Return [X, Y] of the center of cell containing provided text 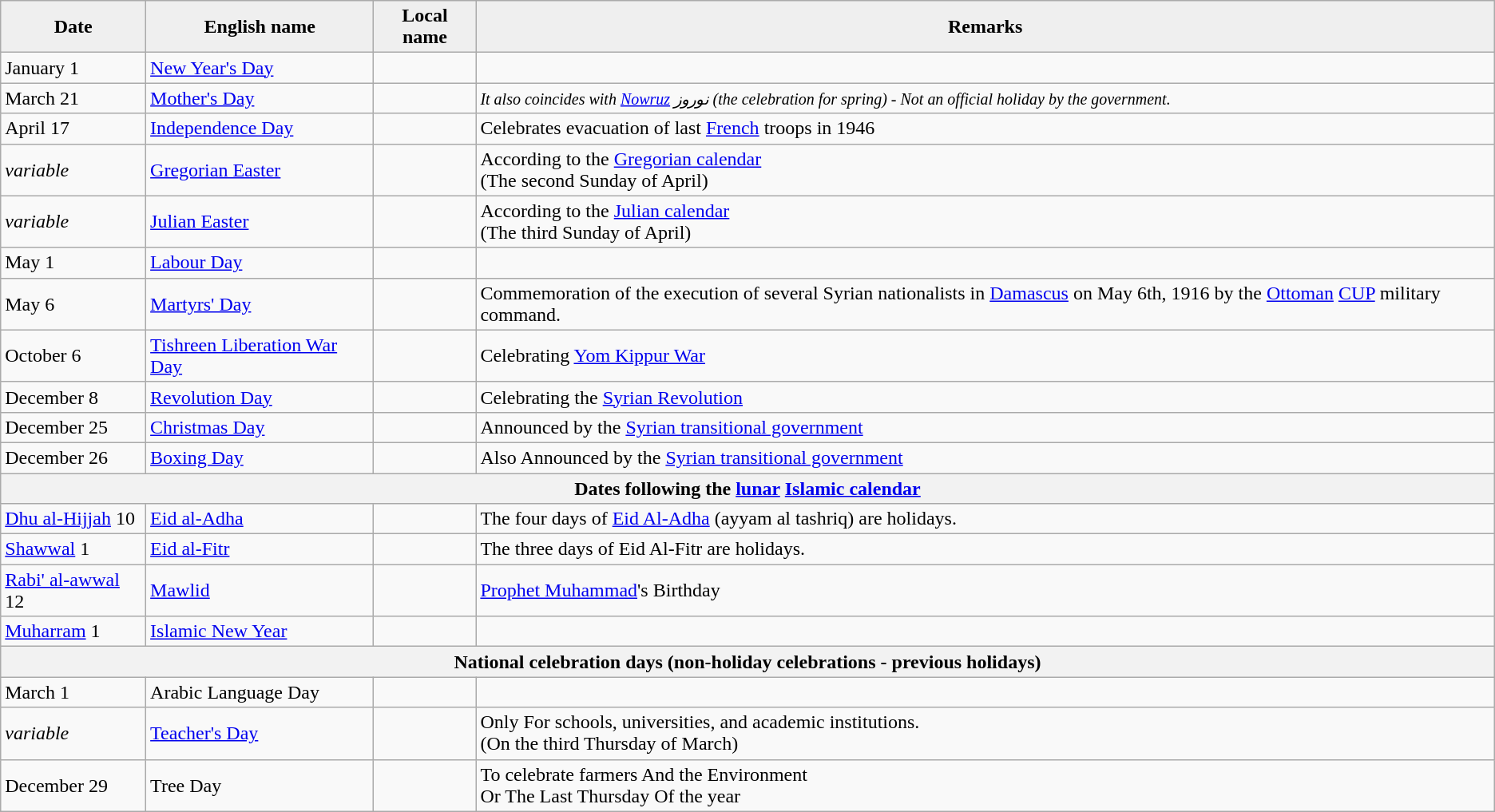
December 8 [73, 397]
April 17 [73, 129]
Martyrs' Day [260, 303]
English name [260, 27]
According to the Gregorian calendar(The second Sunday of April) [985, 169]
December 25 [73, 427]
Celebrating Yom Kippur War [985, 356]
Independence Day [260, 129]
March 21 [73, 98]
Gregorian Easter [260, 169]
October 6 [73, 356]
Dhu al-Hijjah 10 [73, 519]
Rabi' al-awwal 12 [73, 591]
The four days of Eid Al-Adha (ayyam al tashriq) are holidays. [985, 519]
Commemoration of the execution of several Syrian nationalists in Damascus on May 6th, 1916 by the Ottoman CUP military command. [985, 303]
Teacher's Day [260, 733]
Only For schools, universities, and academic institutions.(On the third Thursday of March) [985, 733]
To celebrate farmers And the EnvironmentOr The Last Thursday Of the year [985, 786]
May 1 [73, 263]
Muharram 1 [73, 632]
Shawwal 1 [73, 549]
Dates following the lunar Islamic calendar [747, 488]
It also coincides with Nowruz نوروز (the celebration for spring) - Not an official holiday by the government. [985, 98]
Date [73, 27]
Remarks [985, 27]
Announced by the Syrian transitional government [985, 427]
National celebration days (non-holiday celebrations - previous holidays) [747, 662]
Mawlid [260, 591]
Celebrating the Syrian Revolution [985, 397]
Prophet Muhammad's Birthday [985, 591]
New Year's Day [260, 68]
Local name [425, 27]
Celebrates evacuation of last French troops in 1946 [985, 129]
Tishreen Liberation War Day [260, 356]
Boxing Day [260, 457]
Mother's Day [260, 98]
According to the Julian calendar(The third Sunday of April) [985, 222]
December 29 [73, 786]
Also Announced by the Syrian transitional government [985, 457]
Arabic Language Day [260, 692]
December 26 [73, 457]
May 6 [73, 303]
Eid al-Adha [260, 519]
The three days of Eid Al-Fitr are holidays. [985, 549]
Eid al-Fitr [260, 549]
Labour Day [260, 263]
Tree Day [260, 786]
Revolution Day [260, 397]
January 1 [73, 68]
Islamic New Year [260, 632]
Julian Easter [260, 222]
Christmas Day [260, 427]
March 1 [73, 692]
